Extract the (X, Y) coordinate from the center of the cell holding the provided text.  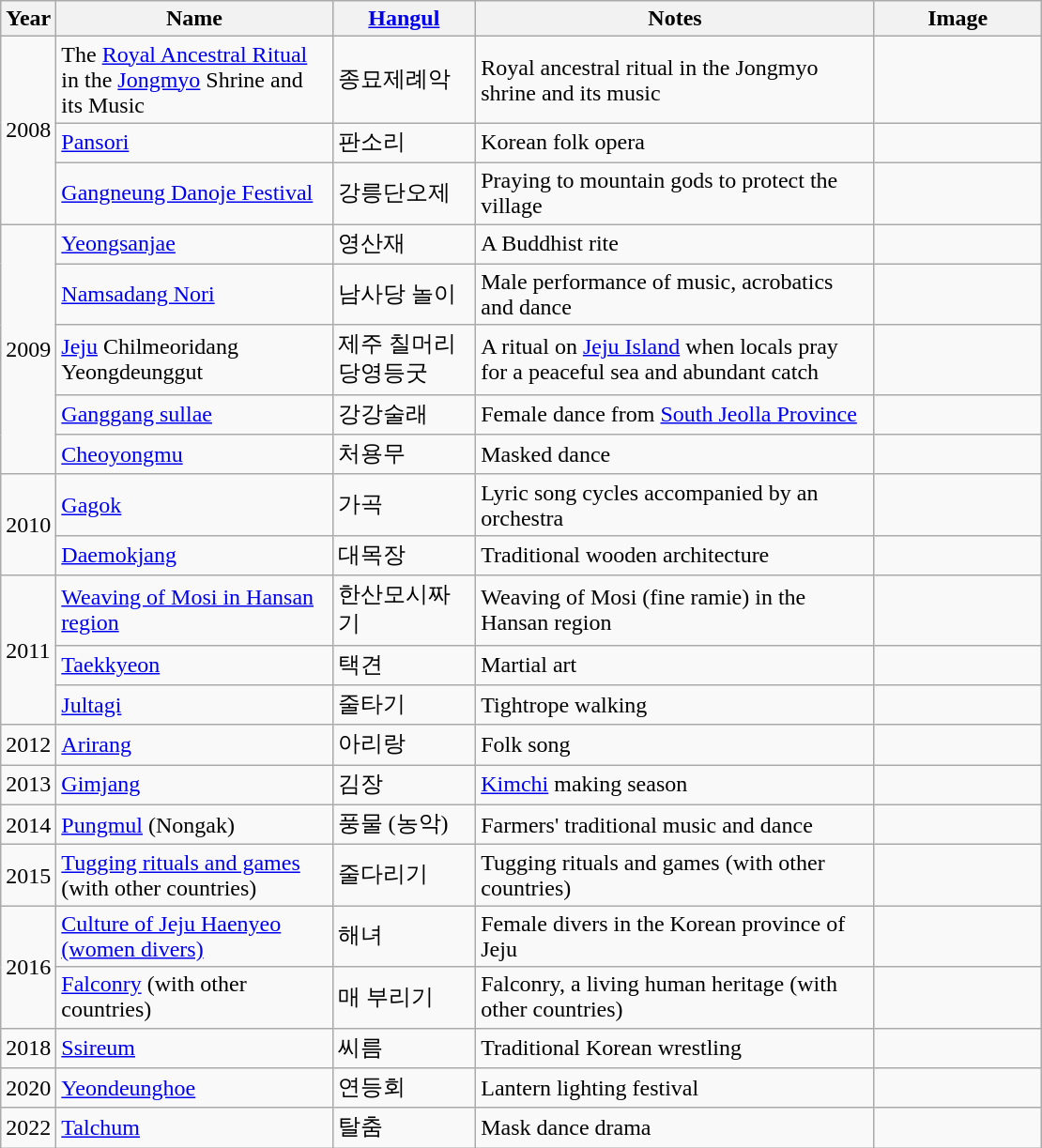
김장 (404, 785)
2008 (28, 130)
Farmers' traditional music and dance (676, 824)
강강술래 (404, 415)
Kimchi making season (676, 785)
영산재 (404, 244)
아리랑 (404, 745)
Traditional wooden architecture (676, 556)
Weaving of Mosi in Hansan region (194, 610)
대목장 (404, 556)
Pungmul (Nongak) (194, 824)
2012 (28, 745)
Ssireum (194, 1048)
Notes (676, 19)
Gagok (194, 505)
Martial art (676, 665)
해녀 (404, 937)
Hangul (404, 19)
Yeondeunghoe (194, 1089)
연등회 (404, 1089)
2014 (28, 824)
A Buddhist rite (676, 244)
탈춤 (404, 1128)
Namsadang Nori (194, 295)
강릉단오제 (404, 193)
씨름 (404, 1048)
Royal ancestral ritual in the Jongmyo shrine and its music (676, 80)
처용무 (404, 454)
Gimjang (194, 785)
Arirang (194, 745)
Talchum (194, 1128)
2018 (28, 1048)
A ritual on Jeju Island when locals pray for a peaceful sea and abundant catch (676, 360)
남사당 놀이 (404, 295)
Name (194, 19)
2015 (28, 875)
Female dance from South Jeolla Province (676, 415)
Tightrope walking (676, 706)
가곡 (404, 505)
Male performance of music, acrobatics and dance (676, 295)
Masked dance (676, 454)
2020 (28, 1089)
Praying to mountain gods to protect the village (676, 193)
Falconry, a living human heritage (with other countries) (676, 997)
Jultagi (194, 706)
Gangneung Danoje Festival (194, 193)
2011 (28, 650)
Pansori (194, 143)
Jeju Chilmeoridang Yeongdeunggut (194, 360)
Folk song (676, 745)
Female divers in the Korean province of Jeju (676, 937)
Lantern lighting festival (676, 1089)
매 부리기 (404, 997)
Cheoyongmu (194, 454)
풍물 (농악) (404, 824)
Lyric song cycles accompanied by an orchestra (676, 505)
Traditional Korean wrestling (676, 1048)
Year (28, 19)
Weaving of Mosi (fine ramie) in the Hansan region (676, 610)
2010 (28, 525)
Daemokjang (194, 556)
2013 (28, 785)
제주 칠머리당영등굿 (404, 360)
2016 (28, 967)
The Royal Ancestral Ritual in the Jongmyo Shrine and its Music (194, 80)
Mask dance drama (676, 1128)
Taekkyeon (194, 665)
2022 (28, 1128)
Falconry (with other countries) (194, 997)
판소리 (404, 143)
종묘제례악 (404, 80)
Culture of Jeju Haenyeo (women divers) (194, 937)
Ganggang sullae (194, 415)
Yeongsanjae (194, 244)
한산모시짜기 (404, 610)
Image (958, 19)
택견 (404, 665)
줄타기 (404, 706)
Korean folk opera (676, 143)
2009 (28, 349)
줄다리기 (404, 875)
